Determine the [x, y] coordinate at the center of the cell enclosing the given text.  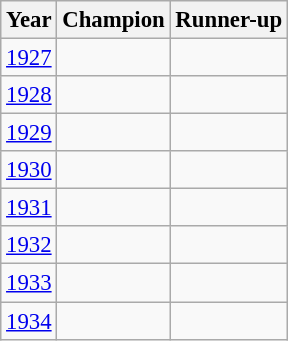
1931 [29, 208]
1932 [29, 245]
Year [29, 20]
1927 [29, 58]
1933 [29, 283]
Runner-up [228, 20]
1929 [29, 133]
1934 [29, 321]
1928 [29, 95]
1930 [29, 170]
Champion [114, 20]
